Identify which cell holds the provided text, then report its (X, Y) central coordinate. 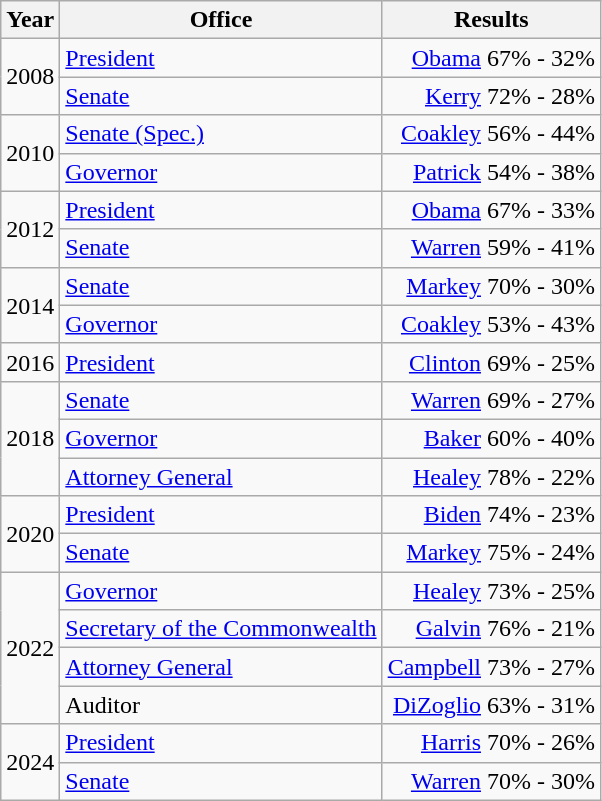
Healey 73% - 25% (491, 591)
2022 (30, 648)
Results (491, 20)
Obama 67% - 33% (491, 210)
Clinton 69% - 25% (491, 362)
Warren 59% - 41% (491, 248)
Harris 70% - 26% (491, 743)
Markey 70% - 30% (491, 286)
2010 (30, 153)
2014 (30, 305)
Healey 78% - 22% (491, 477)
Coakley 53% - 43% (491, 324)
2008 (30, 77)
Auditor (221, 705)
2016 (30, 362)
2020 (30, 534)
Coakley 56% - 44% (491, 134)
Office (221, 20)
Galvin 76% - 21% (491, 629)
Senate (Spec.) (221, 134)
Warren 70% - 30% (491, 781)
Warren 69% - 27% (491, 400)
2024 (30, 762)
Kerry 72% - 28% (491, 96)
Year (30, 20)
Obama 67% - 32% (491, 58)
2012 (30, 229)
Campbell 73% - 27% (491, 667)
Markey 75% - 24% (491, 553)
Biden 74% - 23% (491, 515)
Patrick 54% - 38% (491, 172)
2018 (30, 438)
Baker 60% - 40% (491, 438)
Secretary of the Commonwealth (221, 629)
DiZoglio 63% - 31% (491, 705)
